Locate the cell with the specified text and output its (X, Y) center coordinate. 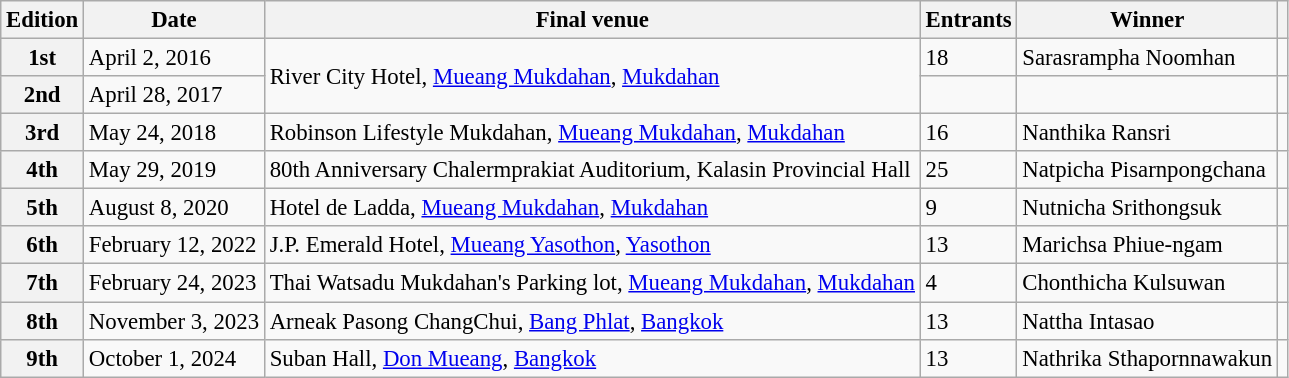
February 12, 2022 (174, 245)
5th (42, 208)
May 24, 2018 (174, 133)
9 (968, 208)
J.P. Emerald Hotel, Mueang Yasothon, Yasothon (592, 245)
Chonthicha Kulsuwan (1148, 283)
16 (968, 133)
Nathrika Sthapornnawakun (1148, 358)
Sarasrampha Noomhan (1148, 58)
Hotel de Ladda, Mueang Mukdahan, Mukdahan (592, 208)
August 8, 2020 (174, 208)
7th (42, 283)
October 1, 2024 (174, 358)
Nutnicha Srithongsuk (1148, 208)
Arneak Pasong ChangChui, Bang Phlat, Bangkok (592, 321)
Nanthika Ransri (1148, 133)
Suban Hall, Don Mueang, Bangkok (592, 358)
Date (174, 20)
4th (42, 170)
3rd (42, 133)
Robinson Lifestyle Mukdahan, Mueang Mukdahan, Mukdahan (592, 133)
Winner (1148, 20)
Marichsa Phiue-ngam (1148, 245)
4 (968, 283)
Natpicha Pisarnpongchana (1148, 170)
Nattha Intasao (1148, 321)
River City Hotel, Mueang Mukdahan, Mukdahan (592, 76)
Edition (42, 20)
80th Anniversary Chalermprakiat Auditorium, Kalasin Provincial Hall (592, 170)
9th (42, 358)
November 3, 2023 (174, 321)
February 24, 2023 (174, 283)
25 (968, 170)
18 (968, 58)
April 2, 2016 (174, 58)
6th (42, 245)
8th (42, 321)
Thai Watsadu Mukdahan's Parking lot, Mueang Mukdahan, Mukdahan (592, 283)
April 28, 2017 (174, 95)
May 29, 2019 (174, 170)
Final venue (592, 20)
2nd (42, 95)
1st (42, 58)
Entrants (968, 20)
